Identify which cell holds the provided text, then report its [X, Y] central coordinate. 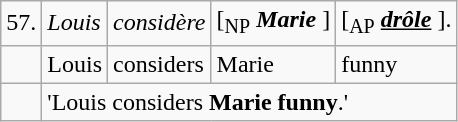
'Louis considers Marie funny.' [250, 102]
funny [396, 64]
57. [22, 23]
[AP drôle ]. [396, 23]
considère [160, 23]
[NP Marie ] [274, 23]
Marie [274, 64]
considers [160, 64]
